Pinpoint the cell where the given text exists, returning its [x, y] midpoint coordinate. 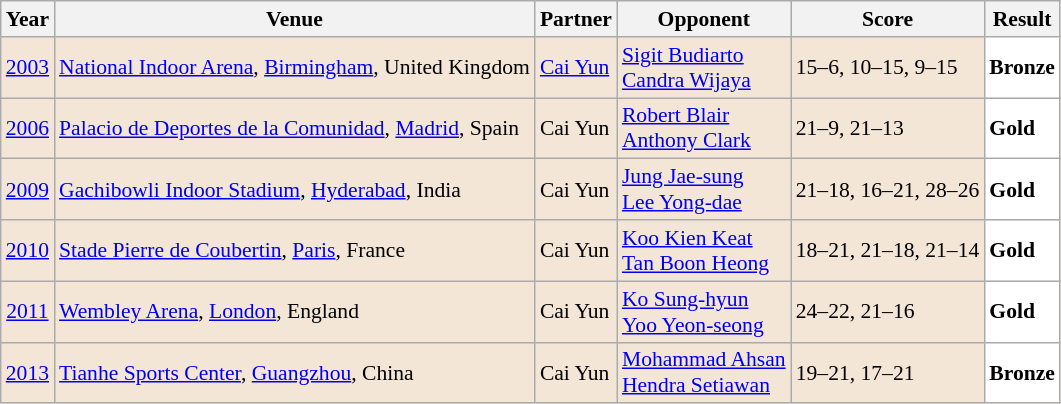
18–21, 21–18, 21–14 [888, 250]
Partner [576, 19]
2006 [28, 128]
2009 [28, 190]
Gachibowli Indoor Stadium, Hyderabad, India [294, 190]
Tianhe Sports Center, Guangzhou, China [294, 372]
2003 [28, 68]
Venue [294, 19]
15–6, 10–15, 9–15 [888, 68]
Score [888, 19]
Opponent [704, 19]
Wembley Arena, London, England [294, 312]
Koo Kien Keat Tan Boon Heong [704, 250]
21–18, 16–21, 28–26 [888, 190]
Stade Pierre de Coubertin, Paris, France [294, 250]
2010 [28, 250]
Jung Jae-sung Lee Yong-dae [704, 190]
Ko Sung-hyun Yoo Yeon-seong [704, 312]
24–22, 21–16 [888, 312]
Sigit Budiarto Candra Wijaya [704, 68]
19–21, 17–21 [888, 372]
Mohammad Ahsan Hendra Setiawan [704, 372]
21–9, 21–13 [888, 128]
Robert Blair Anthony Clark [704, 128]
Result [1022, 19]
Palacio de Deportes de la Comunidad, Madrid, Spain [294, 128]
National Indoor Arena, Birmingham, United Kingdom [294, 68]
2013 [28, 372]
Year [28, 19]
2011 [28, 312]
